Locate the cell with the specified text and output its [X, Y] center coordinate. 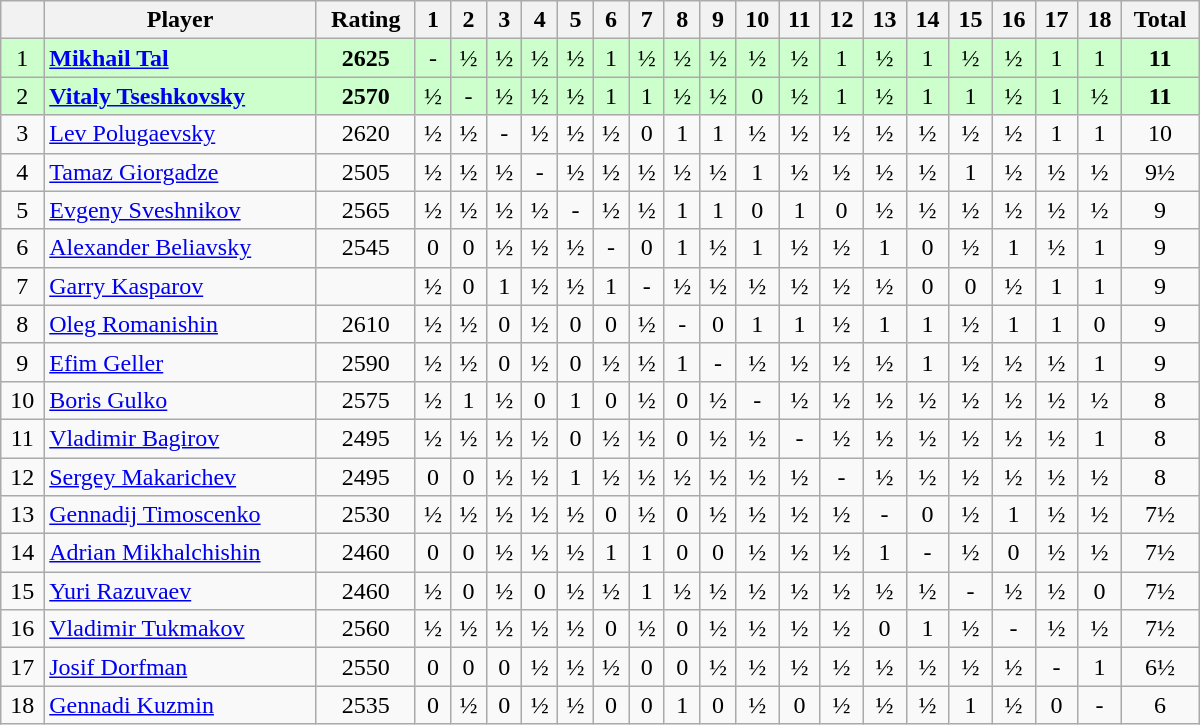
Lev Polugaevsky [180, 134]
2570 [366, 96]
Gennadij Timoscenko [180, 515]
2610 [366, 324]
Josif Dorfman [180, 667]
9½ [1160, 172]
2575 [366, 400]
Oleg Romanishin [180, 324]
2590 [366, 362]
Mikhail Tal [180, 58]
2535 [366, 705]
2560 [366, 629]
Player [180, 20]
Evgeny Sveshnikov [180, 210]
Gennadi Kuzmin [180, 705]
Yuri Razuvaev [180, 591]
Tamaz Giorgadze [180, 172]
2550 [366, 667]
Garry Kasparov [180, 286]
2530 [366, 515]
2505 [366, 172]
Total [1160, 20]
2565 [366, 210]
Vladimir Bagirov [180, 438]
Sergey Makarichev [180, 477]
6½ [1160, 667]
Alexander Beliavsky [180, 248]
2545 [366, 248]
Efim Geller [180, 362]
2620 [366, 134]
Adrian Mikhalchishin [180, 553]
Vladimir Tukmakov [180, 629]
Rating [366, 20]
Boris Gulko [180, 400]
Vitaly Tseshkovsky [180, 96]
2625 [366, 58]
